Capture the cell that displays the provided text and extract its [x, y] central coordinate. 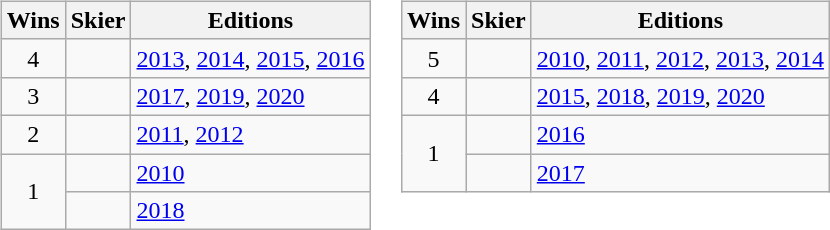
2010 [250, 173]
2017 [680, 173]
2010, 2011, 2012, 2013, 2014 [680, 58]
2018 [250, 211]
2011, 2012 [250, 134]
2015, 2018, 2019, 2020 [680, 96]
2013, 2014, 2015, 2016 [250, 58]
2 [33, 134]
2017, 2019, 2020 [250, 96]
3 [33, 96]
5 [434, 58]
2016 [680, 134]
